From the cell containing the given text, extract its center point as (X, Y) coordinate. 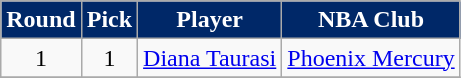
NBA Club (371, 20)
Player (210, 20)
Round (41, 20)
Diana Taurasi (210, 58)
Pick (109, 20)
Phoenix Mercury (371, 58)
